Scan for the cell matching the given text and deliver its [x, y] coordinate at center. 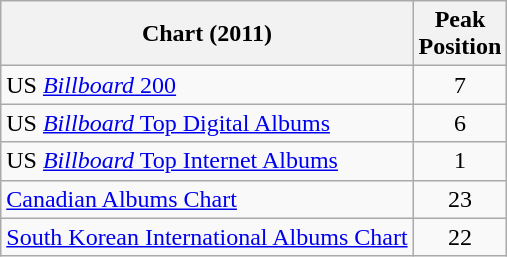
US Billboard 200 [207, 85]
23 [460, 199]
US Billboard Top Digital Albums [207, 123]
US Billboard Top Internet Albums [207, 161]
22 [460, 237]
1 [460, 161]
South Korean International Albums Chart [207, 237]
6 [460, 123]
7 [460, 85]
Chart (2011) [207, 34]
PeakPosition [460, 34]
Canadian Albums Chart [207, 199]
